For the text-containing cell, return its midpoint in [x, y] coordinate format. 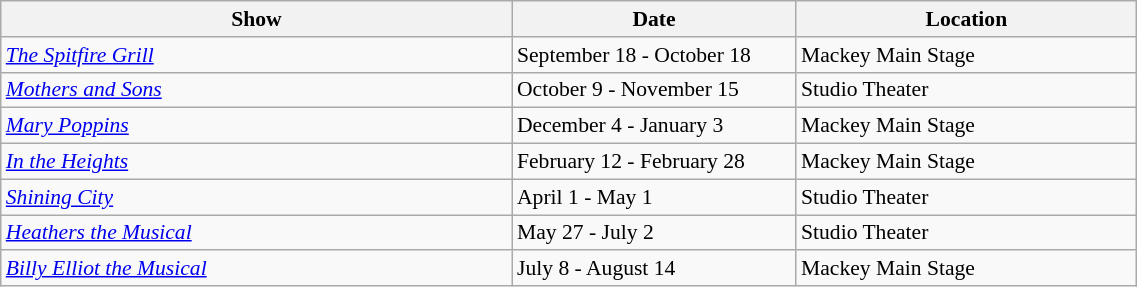
In the Heights [256, 162]
October 9 - November 15 [654, 90]
February 12 - February 28 [654, 162]
The Spitfire Grill [256, 55]
Shining City [256, 197]
Show [256, 19]
Mothers and Sons [256, 90]
Date [654, 19]
Mary Poppins [256, 126]
September 18 - October 18 [654, 55]
April 1 - May 1 [654, 197]
Heathers the Musical [256, 233]
Location [966, 19]
Billy Elliot the Musical [256, 269]
December 4 - January 3 [654, 126]
July 8 - August 14 [654, 269]
May 27 - July 2 [654, 233]
